Detect which cell encompasses the target text, then output its [X, Y] center coordinate. 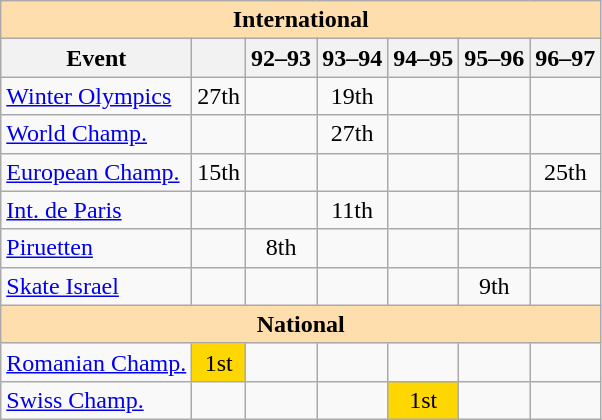
25th [566, 172]
Event [96, 58]
9th [494, 286]
Romanian Champ. [96, 362]
92–93 [282, 58]
95–96 [494, 58]
93–94 [352, 58]
94–95 [424, 58]
Int. de Paris [96, 210]
19th [352, 96]
8th [282, 248]
96–97 [566, 58]
Winter Olympics [96, 96]
11th [352, 210]
Swiss Champ. [96, 400]
Skate Israel [96, 286]
World Champ. [96, 134]
National [301, 324]
Piruetten [96, 248]
15th [219, 172]
International [301, 20]
European Champ. [96, 172]
